Determine the [X, Y] coordinate at the center of the cell enclosing the given text.  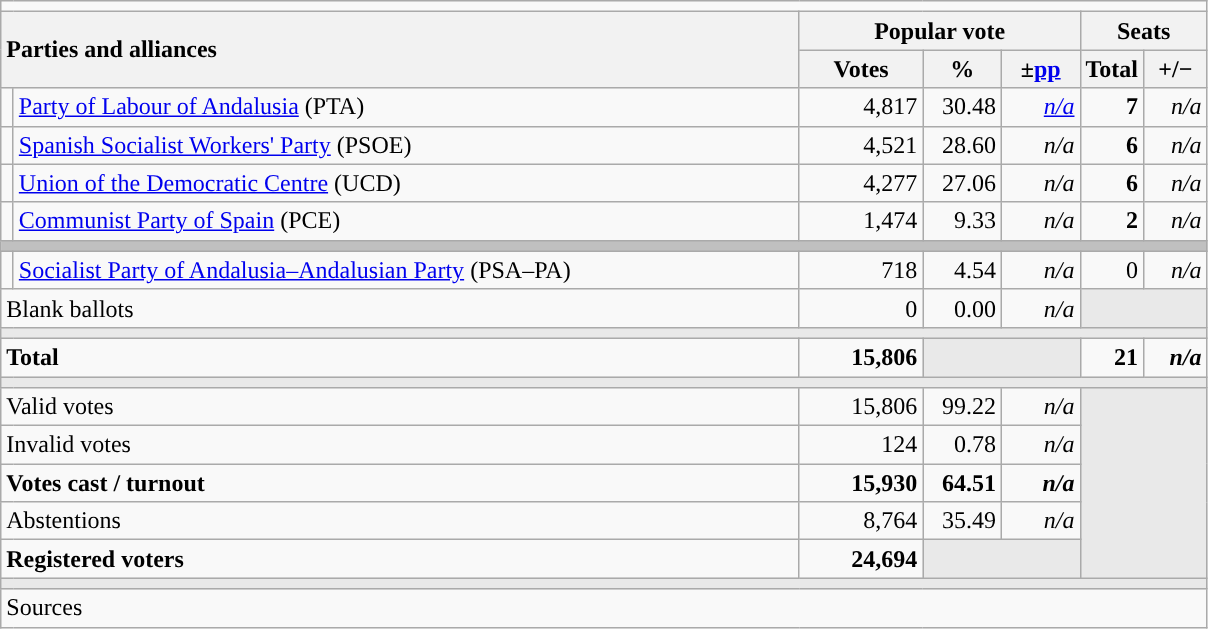
4.54 [962, 270]
718 [861, 270]
4,521 [861, 145]
Union of the Democratic Centre (UCD) [406, 183]
7 [1112, 107]
+/− [1176, 69]
Votes cast / turnout [400, 483]
Abstentions [400, 521]
28.60 [962, 145]
Valid votes [400, 407]
Parties and alliances [400, 50]
Communist Party of Spain (PCE) [406, 221]
8,764 [861, 521]
Blank ballots [400, 308]
% [962, 69]
64.51 [962, 483]
0.00 [962, 308]
Votes [861, 69]
1,474 [861, 221]
0.78 [962, 445]
4,277 [861, 183]
21 [1112, 357]
124 [861, 445]
Seats [1144, 31]
15,930 [861, 483]
99.22 [962, 407]
±pp [1040, 69]
2 [1112, 221]
9.33 [962, 221]
Socialist Party of Andalusia–Andalusian Party (PSA–PA) [406, 270]
4,817 [861, 107]
27.06 [962, 183]
35.49 [962, 521]
Sources [604, 608]
24,694 [861, 559]
Popular vote [940, 31]
Party of Labour of Andalusia (PTA) [406, 107]
Registered voters [400, 559]
30.48 [962, 107]
Invalid votes [400, 445]
Spanish Socialist Workers' Party (PSOE) [406, 145]
